Capture the cell that displays the provided text and extract its [x, y] central coordinate. 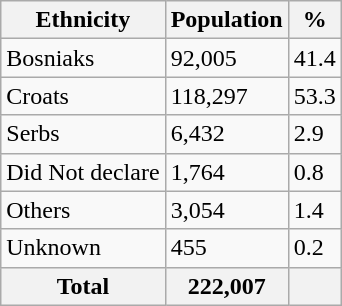
1,764 [226, 172]
Unknown [83, 248]
455 [226, 248]
0.2 [314, 248]
1.4 [314, 210]
2.9 [314, 134]
Serbs [83, 134]
Croats [83, 96]
41.4 [314, 58]
92,005 [226, 58]
Total [83, 286]
0.8 [314, 172]
Bosniaks [83, 58]
Population [226, 20]
% [314, 20]
53.3 [314, 96]
Ethnicity [83, 20]
6,432 [226, 134]
118,297 [226, 96]
222,007 [226, 286]
Others [83, 210]
3,054 [226, 210]
Did Not declare [83, 172]
